For the text-containing cell, return its midpoint in [x, y] coordinate format. 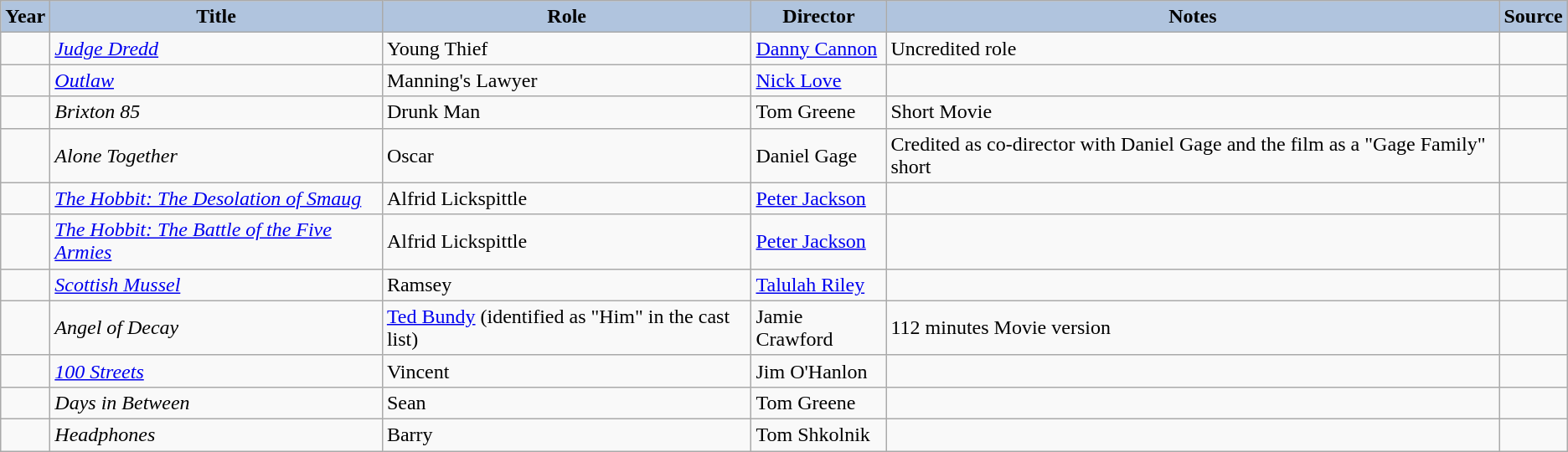
Alone Together [216, 156]
Sean [566, 403]
Tom Shkolnik [819, 434]
Danny Cannon [819, 49]
Short Movie [1193, 112]
Headphones [216, 434]
Young Thief [566, 49]
Notes [1193, 17]
Manning's Lawyer [566, 80]
Jamie Crawford [819, 328]
Year [25, 17]
Days in Between [216, 403]
The Hobbit: The Desolation of Smaug [216, 198]
Judge Dredd [216, 49]
Brixton 85 [216, 112]
Daniel Gage [819, 156]
Nick Love [819, 80]
Title [216, 17]
Director [819, 17]
Ted Bundy (identified as "Him" in the cast list) [566, 328]
Jim O'Hanlon [819, 371]
Angel of Decay [216, 328]
The Hobbit: The Battle of the Five Armies [216, 241]
112 minutes Movie version [1193, 328]
Outlaw [216, 80]
Credited as co-director with Daniel Gage and the film as a "Gage Family" short [1193, 156]
Scottish Mussel [216, 285]
Ramsey [566, 285]
Vincent [566, 371]
Talulah Riley [819, 285]
Source [1533, 17]
Role [566, 17]
100 Streets [216, 371]
Barry [566, 434]
Oscar [566, 156]
Uncredited role [1193, 49]
Drunk Man [566, 112]
